Pinpoint the cell where the given text exists, returning its [x, y] midpoint coordinate. 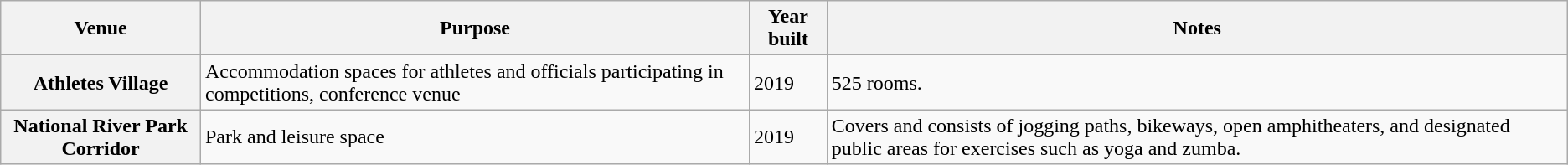
National River Park Corridor [101, 137]
Accommodation spaces for athletes and officials participating in competitions, conference venue [474, 82]
Athletes Village [101, 82]
Park and leisure space [474, 137]
Covers and consists of jogging paths, bikeways, open amphitheaters, and designated public areas for exercises such as yoga and zumba. [1197, 137]
525 rooms. [1197, 82]
Notes [1197, 28]
Venue [101, 28]
Year built [789, 28]
Purpose [474, 28]
